Determine the [X, Y] coordinate at the center of the cell enclosing the given text.  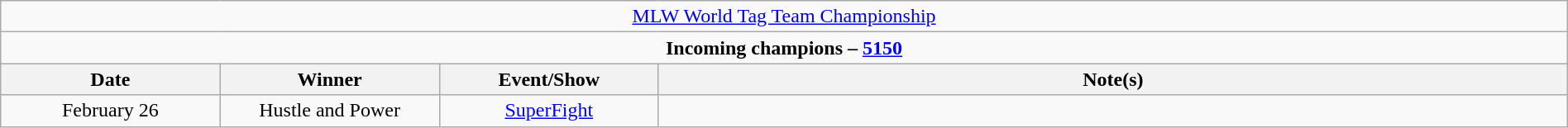
Date [111, 79]
MLW World Tag Team Championship [784, 17]
Hustle and Power [329, 111]
Winner [329, 79]
Note(s) [1113, 79]
February 26 [111, 111]
Incoming champions – 5150 [784, 48]
Event/Show [549, 79]
SuperFight [549, 111]
